Determine the (X, Y) coordinate at the center of the cell enclosing the given text.  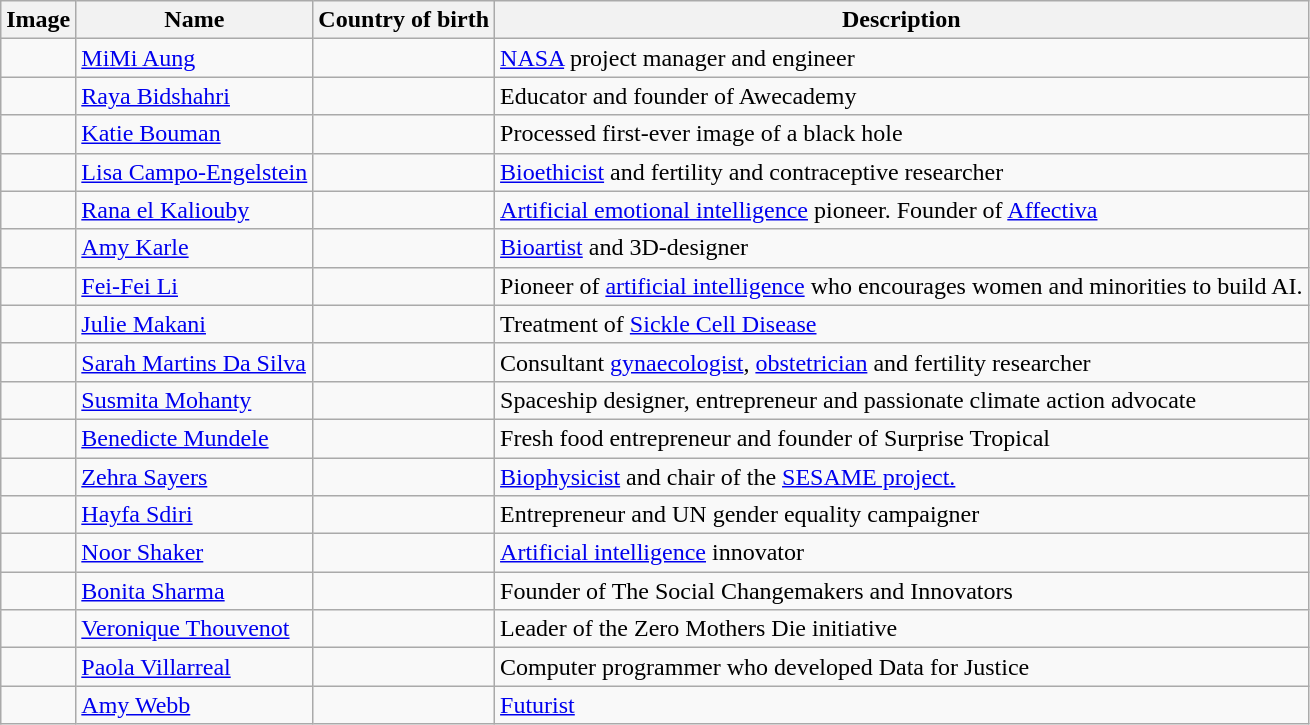
Biophysicist and chair of the SESAME project. (902, 477)
Country of birth (404, 20)
Sarah Martins Da Silva (194, 362)
Bonita Sharma (194, 591)
Entrepreneur and UN gender equality campaigner (902, 515)
Leader of the Zero Mothers Die initiative (902, 629)
Name (194, 20)
Artificial emotional intelligence pioneer. Founder of Affectiva (902, 210)
Lisa Campo-Engelstein (194, 172)
Description (902, 20)
Noor Shaker (194, 553)
NASA project manager and engineer (902, 58)
Benedicte Mundele (194, 438)
Rana el Kaliouby (194, 210)
Consultant gynaecologist, obstetrician and fertility researcher (902, 362)
Processed first-ever image of a black hole (902, 134)
Fresh food entrepreneur and founder of Surprise Tropical (902, 438)
Pioneer of artificial intelligence who encourages women and minorities to build AI. (902, 286)
Founder of The Social Changemakers and Innovators (902, 591)
Fei-Fei Li (194, 286)
Susmita Mohanty (194, 400)
Paola Villarreal (194, 667)
Amy Webb (194, 705)
Bioartist and 3D-designer (902, 248)
Bioethicist and fertility and contraceptive researcher (902, 172)
Veronique Thouvenot (194, 629)
Spaceship designer, entrepreneur and passionate climate action advocate (902, 400)
Raya Bidshahri (194, 96)
Image (38, 20)
Katie Bouman (194, 134)
Computer programmer who developed Data for Justice (902, 667)
Treatment of Sickle Cell Disease (902, 324)
Amy Karle (194, 248)
Julie Makani (194, 324)
Artificial intelligence innovator (902, 553)
Educator and founder of Awecademy (902, 96)
Futurist (902, 705)
MiMi Aung (194, 58)
Hayfa Sdiri (194, 515)
Zehra Sayers (194, 477)
